Capture the cell that displays the provided text and extract its [X, Y] central coordinate. 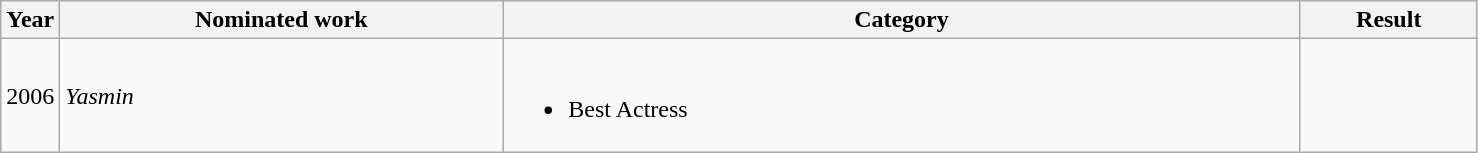
Yasmin [282, 96]
Category [902, 20]
Best Actress [902, 96]
Nominated work [282, 20]
Result [1388, 20]
2006 [30, 96]
Year [30, 20]
